Find where the given text appears and provide that cell's center as (x, y) coordinate. 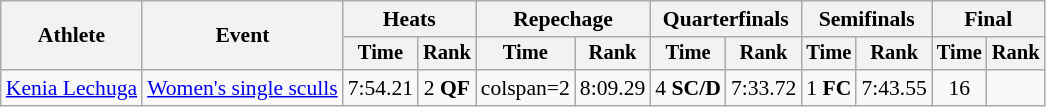
4 SC/D (688, 88)
Quarterfinals (726, 19)
Athlete (72, 36)
2 QF (447, 88)
Repechage (564, 19)
Event (242, 36)
Women's single sculls (242, 88)
Heats (410, 19)
16 (960, 88)
1 FC (828, 88)
Final (988, 19)
colspan=2 (526, 88)
8:09.29 (612, 88)
7:54.21 (380, 88)
7:43.55 (894, 88)
7:33.72 (764, 88)
Kenia Lechuga (72, 88)
Semifinals (866, 19)
